Find where the given text appears and provide that cell's center as [x, y] coordinate. 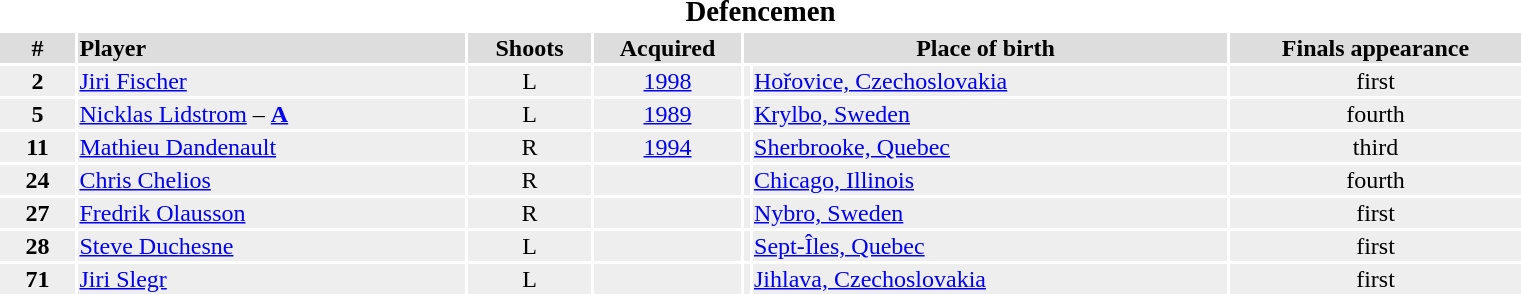
Acquired [668, 48]
# [38, 48]
third [1376, 147]
Hořovice, Czechoslovakia [990, 81]
Jihlava, Czechoslovakia [990, 279]
Steve Duchesne [272, 246]
Krylbo, Sweden [990, 114]
Chris Chelios [272, 180]
Shoots [530, 48]
Mathieu Dandenault [272, 147]
Place of birth [986, 48]
Fredrik Olausson [272, 213]
24 [38, 180]
Nicklas Lidstrom – A [272, 114]
2 [38, 81]
11 [38, 147]
Jiri Fischer [272, 81]
Jiri Slegr [272, 279]
Finals appearance [1376, 48]
27 [38, 213]
5 [38, 114]
28 [38, 246]
Chicago, Illinois [990, 180]
Sept-Îles, Quebec [990, 246]
1994 [668, 147]
Sherbrooke, Quebec [990, 147]
Nybro, Sweden [990, 213]
71 [38, 279]
Player [272, 48]
1989 [668, 114]
1998 [668, 81]
